Search for the cell housing the specified text and yield its (X, Y) center coordinate. 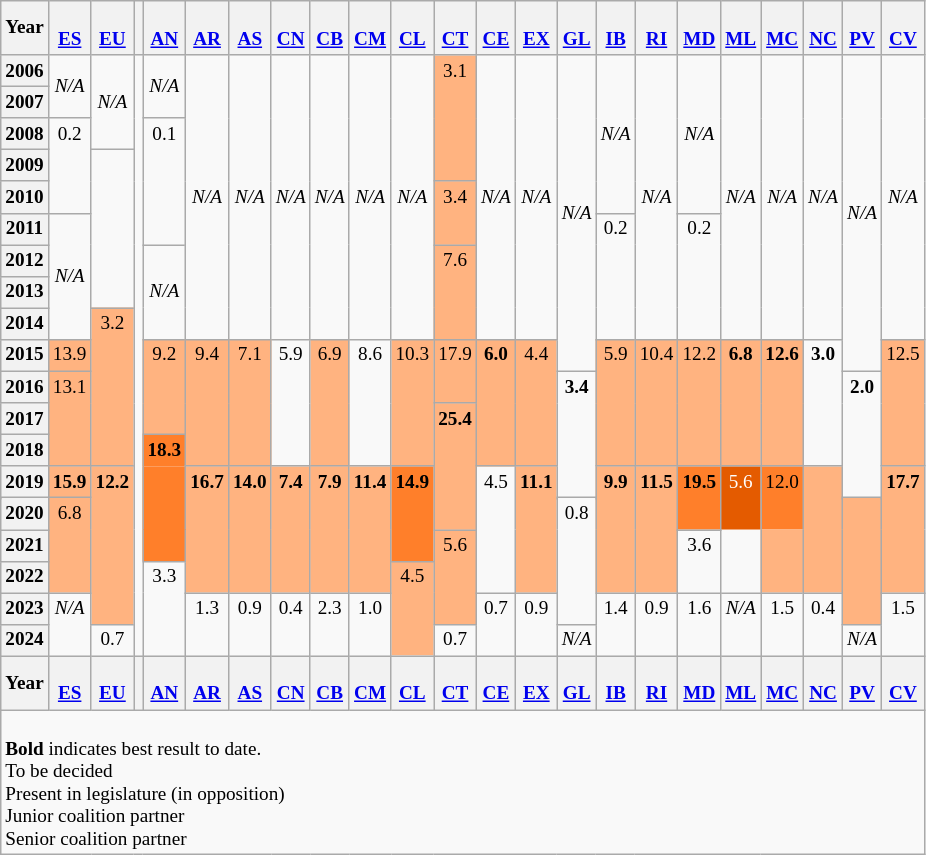
3.6 (700, 560)
4.4 (536, 402)
2019 (25, 482)
6.9 (330, 402)
9.2 (164, 386)
6.0 (496, 402)
9.4 (208, 402)
2006 (25, 71)
11.4 (370, 530)
1.4 (616, 624)
7.4 (290, 530)
2012 (25, 261)
7.9 (330, 530)
13.1 (70, 418)
8.6 (370, 402)
2007 (25, 102)
2015 (25, 355)
2020 (25, 514)
25.4 (456, 466)
3.0 (824, 402)
2014 (25, 324)
2023 (25, 609)
2.3 (330, 624)
18.3 (164, 450)
12.0 (782, 482)
1.6 (700, 624)
2017 (25, 419)
2.0 (862, 434)
13.9 (70, 355)
2011 (25, 229)
10.4 (656, 402)
2013 (25, 292)
2016 (25, 387)
2008 (25, 134)
2010 (25, 197)
3.1 (456, 118)
17.7 (904, 530)
0.1 (164, 182)
7.1 (250, 402)
7.6 (456, 292)
11.1 (536, 530)
19.5 (700, 482)
3.2 (112, 387)
14.9 (412, 482)
12.5 (904, 402)
10.3 (412, 402)
11.5 (656, 530)
2018 (25, 450)
1.3 (208, 624)
16.7 (208, 530)
12.6 (782, 402)
3.3 (164, 608)
1.0 (370, 624)
2021 (25, 545)
14.0 (250, 530)
2022 (25, 577)
2024 (25, 640)
0.8 (576, 562)
2009 (25, 166)
Bold indicates best result to date. To be decided Present in legislature (in opposition) Junior coalition partner Senior coalition partner (463, 782)
17.9 (456, 370)
9.9 (616, 530)
15.9 (70, 482)
